Extract the (X, Y) coordinate from the center of the cell holding the provided text.  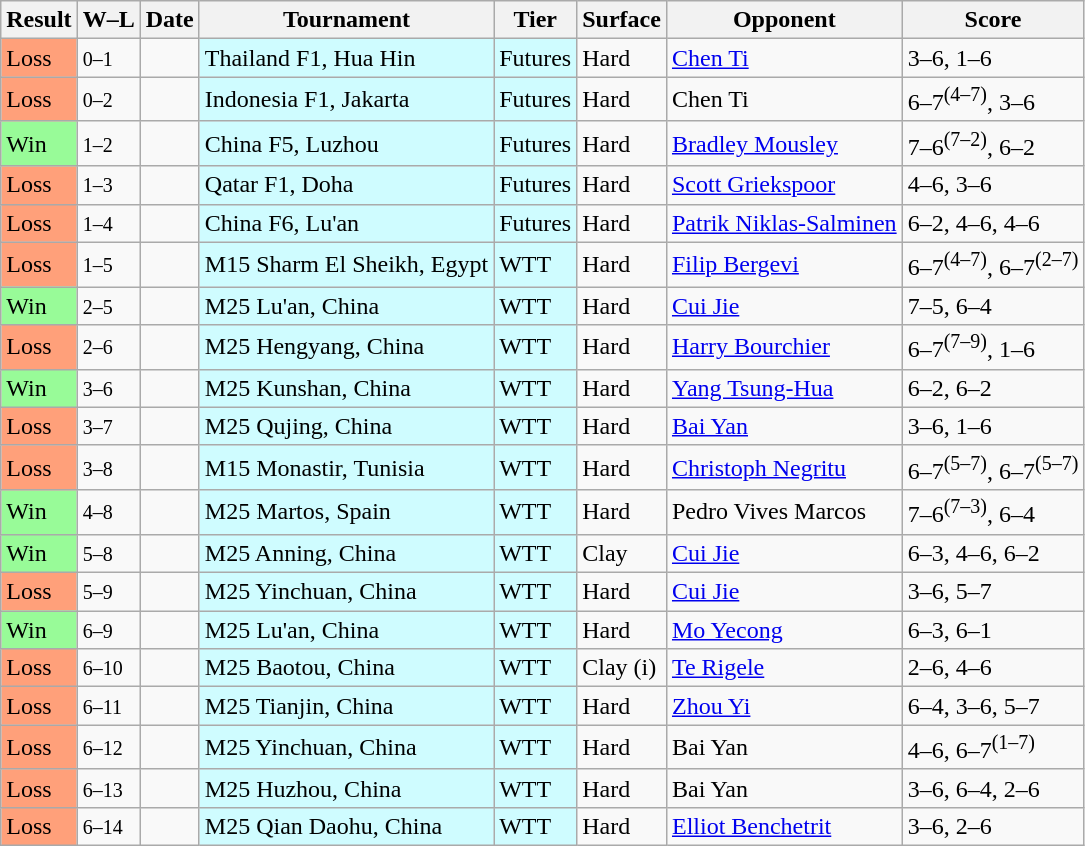
3–6, 6–4, 2–6 (993, 788)
M25 Hengyang, China (346, 348)
M25 Tianjin, China (346, 706)
3–6, 2–6 (993, 826)
0–1 (108, 58)
Clay (622, 554)
6–7(4–7), 6–7(2–7) (993, 264)
2–5 (108, 306)
Tier (536, 20)
6–7(7–9), 1–6 (993, 348)
6–14 (108, 826)
Christoph Negritu (784, 468)
Score (993, 20)
6–11 (108, 706)
6–2, 6–2 (993, 388)
4–6, 3–6 (993, 185)
4–8 (108, 512)
1–2 (108, 144)
3–7 (108, 426)
Mo Yecong (784, 630)
6–12 (108, 748)
M25 Anning, China (346, 554)
Result (39, 20)
M25 Martos, Spain (346, 512)
Filip Bergevi (784, 264)
6–3, 6–1 (993, 630)
6–2, 4–6, 4–6 (993, 223)
6–7(5–7), 6–7(5–7) (993, 468)
Te Rigele (784, 668)
M15 Monastir, Tunisia (346, 468)
1–3 (108, 185)
Clay (i) (622, 668)
M25 Baotou, China (346, 668)
Yang Tsung-Hua (784, 388)
7–6(7–3), 6–4 (993, 512)
M25 Huzhou, China (346, 788)
3–6, 5–7 (993, 592)
M25 Qujing, China (346, 426)
China F6, Lu'an (346, 223)
M25 Kunshan, China (346, 388)
Pedro Vives Marcos (784, 512)
4–6, 6–7(1–7) (993, 748)
6–13 (108, 788)
Harry Bourchier (784, 348)
China F5, Luzhou (346, 144)
Surface (622, 20)
6–10 (108, 668)
3–6 (108, 388)
M25 Qian Daohu, China (346, 826)
6–3, 4–6, 6–2 (993, 554)
5–8 (108, 554)
2–6, 4–6 (993, 668)
Patrik Niklas-Salminen (784, 223)
Date (170, 20)
Scott Griekspoor (784, 185)
5–9 (108, 592)
M15 Sharm El Sheikh, Egypt (346, 264)
0–2 (108, 100)
7–5, 6–4 (993, 306)
1–5 (108, 264)
1–4 (108, 223)
Qatar F1, Doha (346, 185)
Zhou Yi (784, 706)
Bradley Mousley (784, 144)
Thailand F1, Hua Hin (346, 58)
W–L (108, 20)
3–8 (108, 468)
2–6 (108, 348)
6–9 (108, 630)
6–4, 3–6, 5–7 (993, 706)
7–6(7–2), 6–2 (993, 144)
Indonesia F1, Jakarta (346, 100)
6–7(4–7), 3–6 (993, 100)
Tournament (346, 20)
Elliot Benchetrit (784, 826)
Opponent (784, 20)
